Capture the cell that displays the provided text and extract its [X, Y] central coordinate. 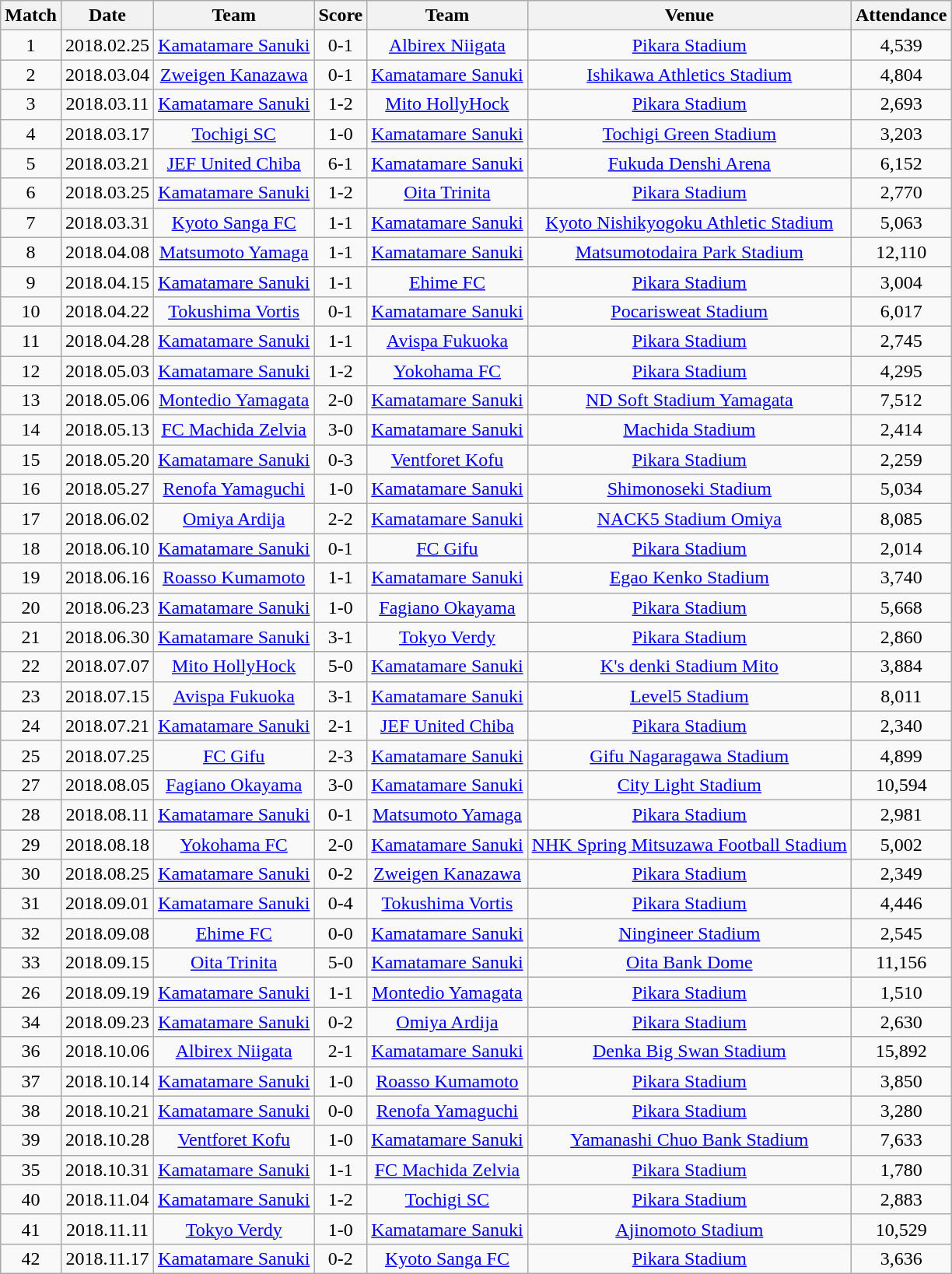
2,340 [901, 726]
2018.02.25 [107, 45]
2018.06.16 [107, 578]
3,203 [901, 134]
2,745 [901, 341]
20 [31, 607]
29 [31, 844]
25 [31, 755]
Level5 Stadium [689, 696]
23 [31, 696]
12,110 [901, 252]
Yamanashi Chuo Bank Stadium [689, 1140]
6 [31, 193]
42 [31, 1258]
Tochigi Green Stadium [689, 134]
28 [31, 814]
41 [31, 1229]
2,981 [901, 814]
19 [31, 578]
15 [31, 460]
11 [31, 341]
3,004 [901, 282]
8 [31, 252]
4 [31, 134]
10,529 [901, 1229]
1,780 [901, 1170]
2018.04.15 [107, 282]
2,545 [901, 933]
40 [31, 1199]
Kyoto Nishikyogoku Athletic Stadium [689, 222]
8,085 [901, 519]
2,014 [901, 548]
5 [31, 163]
2018.11.11 [107, 1229]
38 [31, 1111]
NACK5 Stadium Omiya [689, 519]
2018.11.17 [107, 1258]
21 [31, 637]
7,633 [901, 1140]
2018.08.05 [107, 785]
5,063 [901, 222]
2018.05.06 [107, 401]
0-4 [341, 904]
2018.07.25 [107, 755]
10,594 [901, 785]
Pocarisweat Stadium [689, 311]
2018.10.14 [107, 1081]
2018.08.18 [107, 844]
2-3 [341, 755]
2018.04.08 [107, 252]
6,152 [901, 163]
32 [31, 933]
22 [31, 667]
Ningineer Stadium [689, 933]
2018.03.11 [107, 104]
5,668 [901, 607]
4,295 [901, 371]
17 [31, 519]
9 [31, 282]
2018.04.22 [107, 311]
1 [31, 45]
Egao Kenko Stadium [689, 578]
3 [31, 104]
2,770 [901, 193]
Fukuda Denshi Arena [689, 163]
2018.09.15 [107, 963]
14 [31, 430]
2018.07.15 [107, 696]
2018.10.21 [107, 1111]
12 [31, 371]
5,034 [901, 489]
13 [31, 401]
2018.08.11 [107, 814]
7,512 [901, 401]
2,860 [901, 637]
31 [31, 904]
34 [31, 1022]
8,011 [901, 696]
2018.03.21 [107, 163]
33 [31, 963]
15,892 [901, 1052]
16 [31, 489]
2018.06.10 [107, 548]
2,883 [901, 1199]
2018.10.28 [107, 1140]
2018.05.27 [107, 489]
3,280 [901, 1111]
2-2 [341, 519]
2018.08.25 [107, 874]
18 [31, 548]
ND Soft Stadium Yamagata [689, 401]
2018.09.08 [107, 933]
2,630 [901, 1022]
37 [31, 1081]
2,349 [901, 874]
2018.05.13 [107, 430]
2018.04.28 [107, 341]
36 [31, 1052]
Matsumotodaira Park Stadium [689, 252]
2018.03.04 [107, 75]
Venue [689, 16]
30 [31, 874]
2018.06.30 [107, 637]
City Light Stadium [689, 785]
Denka Big Swan Stadium [689, 1052]
35 [31, 1170]
6,017 [901, 311]
2018.07.07 [107, 667]
27 [31, 785]
2018.05.20 [107, 460]
2018.11.04 [107, 1199]
4,539 [901, 45]
4,446 [901, 904]
K's denki Stadium Mito [689, 667]
2018.09.23 [107, 1022]
2,259 [901, 460]
5,002 [901, 844]
2018.07.21 [107, 726]
11,156 [901, 963]
2018.05.03 [107, 371]
NHK Spring Mitsuzawa Football Stadium [689, 844]
7 [31, 222]
3,884 [901, 667]
2018.06.02 [107, 519]
3,636 [901, 1258]
Machida Stadium [689, 430]
10 [31, 311]
Date [107, 16]
39 [31, 1140]
2018.09.19 [107, 992]
2018.10.06 [107, 1052]
1,510 [901, 992]
2018.03.31 [107, 222]
2 [31, 75]
4,804 [901, 75]
Match [31, 16]
24 [31, 726]
4,899 [901, 755]
Gifu Nagaragawa Stadium [689, 755]
0-3 [341, 460]
2,693 [901, 104]
Shimonoseki Stadium [689, 489]
Attendance [901, 16]
2,414 [901, 430]
2018.03.17 [107, 134]
Ishikawa Athletics Stadium [689, 75]
2018.09.01 [107, 904]
Score [341, 16]
3,850 [901, 1081]
2018.06.23 [107, 607]
3,740 [901, 578]
Ajinomoto Stadium [689, 1229]
26 [31, 992]
Oita Bank Dome [689, 963]
2018.10.31 [107, 1170]
2018.03.25 [107, 193]
6-1 [341, 163]
